Scan for the cell matching the given text and deliver its [x, y] coordinate at center. 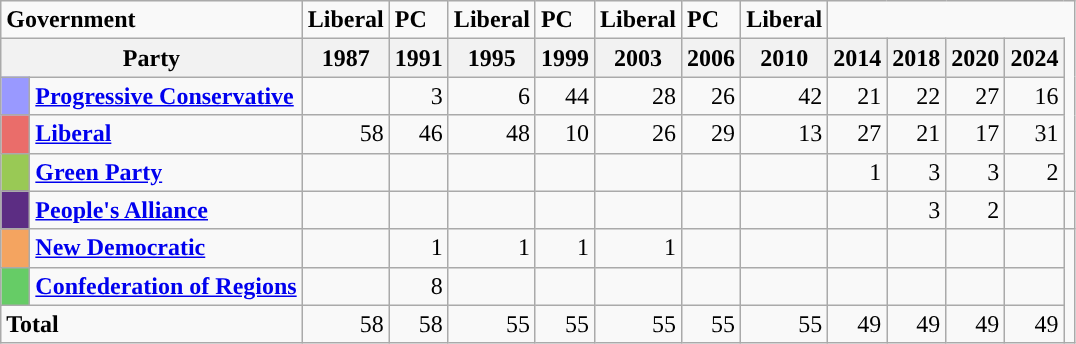
16 [1034, 96]
1991 [418, 58]
13 [784, 134]
29 [712, 134]
2010 [784, 58]
42 [784, 96]
44 [564, 96]
Government [152, 20]
17 [976, 134]
28 [638, 96]
Progressive Conservative [166, 96]
2024 [1034, 58]
1987 [346, 58]
Green Party [166, 172]
2003 [638, 58]
2006 [712, 58]
People's Alliance [166, 210]
1999 [564, 58]
2020 [976, 58]
48 [492, 134]
Confederation of Regions [166, 286]
2018 [916, 58]
8 [418, 286]
10 [564, 134]
22 [916, 96]
Total [152, 324]
Party [152, 58]
31 [1034, 134]
6 [492, 96]
1995 [492, 58]
46 [418, 134]
2014 [858, 58]
New Democratic [166, 248]
